Find where the given text appears and provide that cell's center as (x, y) coordinate. 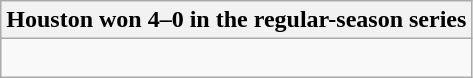
Houston won 4–0 in the regular-season series (236, 20)
